Determine the [x, y] coordinate at the center of the cell enclosing the given text.  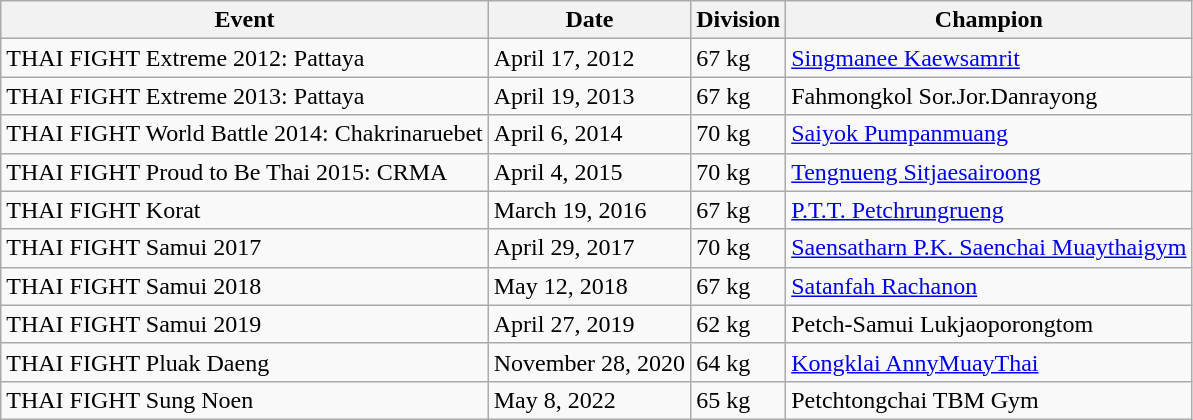
March 19, 2016 [589, 210]
April 19, 2013 [589, 96]
April 29, 2017 [589, 248]
THAI FIGHT Extreme 2013: Pattaya [245, 96]
Tengnueng Sitjaesairoong [989, 172]
Singmanee Kaewsamrit [989, 58]
Saiyok Pumpanmuang [989, 134]
Petch-Samui Lukjaoporongtom [989, 324]
May 8, 2022 [589, 400]
Satanfah Rachanon [989, 286]
Petchtongchai TBM Gym [989, 400]
THAI FIGHT Pluak Daeng [245, 362]
November 28, 2020 [589, 362]
Date [589, 20]
THAI FIGHT World Battle 2014: Chakrinaruebet [245, 134]
Kongklai AnnyMuayThai [989, 362]
Event [245, 20]
April 4, 2015 [589, 172]
64 kg [738, 362]
April 27, 2019 [589, 324]
April 6, 2014 [589, 134]
62 kg [738, 324]
THAI FIGHT Samui 2019 [245, 324]
THAI FIGHT Samui 2018 [245, 286]
THAI FIGHT Proud to Be Thai 2015: CRMA [245, 172]
Champion [989, 20]
P.T.T. Petchrungrueng [989, 210]
THAI FIGHT Extreme 2012: Pattaya [245, 58]
Fahmongkol Sor.Jor.Danrayong [989, 96]
65 kg [738, 400]
THAI FIGHT Samui 2017 [245, 248]
May 12, 2018 [589, 286]
Saensatharn P.K. Saenchai Muaythaigym [989, 248]
Division [738, 20]
THAI FIGHT Sung Noen [245, 400]
THAI FIGHT Korat [245, 210]
April 17, 2012 [589, 58]
